Search for the cell housing the specified text and yield its (x, y) center coordinate. 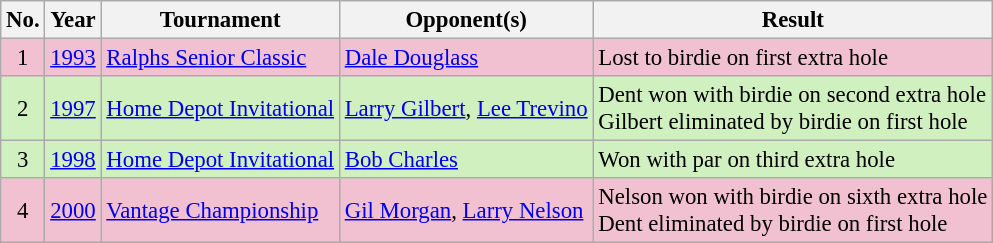
Year (73, 20)
1998 (73, 160)
4 (23, 210)
1993 (73, 58)
2000 (73, 210)
2 (23, 108)
Dale Douglass (466, 58)
Tournament (220, 20)
Dent won with birdie on second extra holeGilbert eliminated by birdie on first hole (793, 108)
1 (23, 58)
No. (23, 20)
Vantage Championship (220, 210)
3 (23, 160)
Bob Charles (466, 160)
Opponent(s) (466, 20)
Ralphs Senior Classic (220, 58)
1997 (73, 108)
Nelson won with birdie on sixth extra holeDent eliminated by birdie on first hole (793, 210)
Larry Gilbert, Lee Trevino (466, 108)
Result (793, 20)
Gil Morgan, Larry Nelson (466, 210)
Lost to birdie on first extra hole (793, 58)
Won with par on third extra hole (793, 160)
